Search for the cell housing the specified text and yield its (x, y) center coordinate. 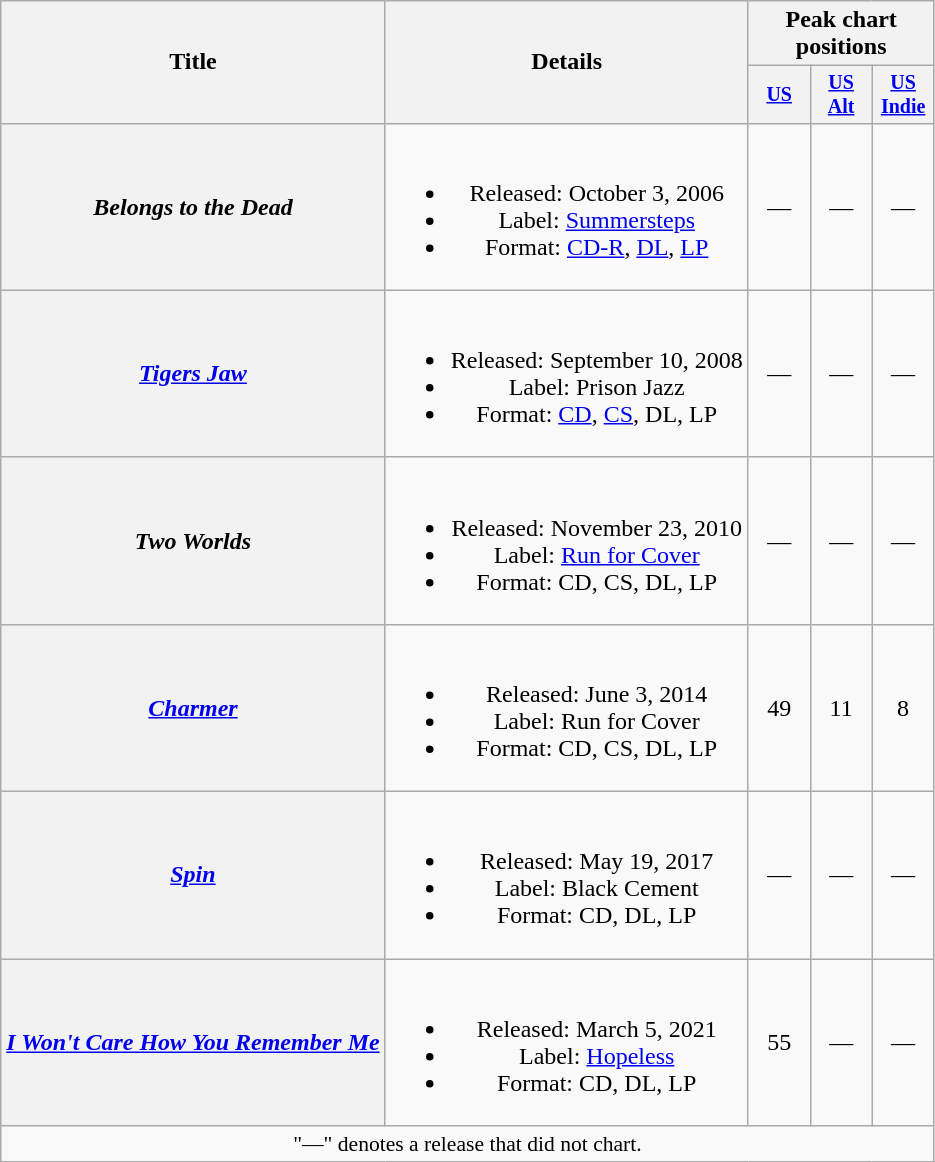
Released: May 19, 2017Label: Black CementFormat: CD, DL, LP (566, 876)
Released: June 3, 2014Label: Run for CoverFormat: CD, CS, DL, LP (566, 708)
11 (841, 708)
Released: March 5, 2021Label: HopelessFormat: CD, DL, LP (566, 1042)
Two Worlds (193, 540)
Details (566, 62)
"—" denotes a release that did not chart. (468, 1144)
Released: November 23, 2010Label: Run for CoverFormat: CD, CS, DL, LP (566, 540)
49 (779, 708)
Tigers Jaw (193, 374)
Released: October 3, 2006Label: SummerstepsFormat: CD-R, DL, LP (566, 206)
I Won't Care How You Remember Me (193, 1042)
USIndie (903, 94)
Title (193, 62)
Peak chart positions (841, 34)
Released: September 10, 2008Label: Prison JazzFormat: CD, CS, DL, LP (566, 374)
Spin (193, 876)
8 (903, 708)
Belongs to the Dead (193, 206)
US (779, 94)
Charmer (193, 708)
55 (779, 1042)
USAlt (841, 94)
